Detect which cell encompasses the target text, then output its [X, Y] center coordinate. 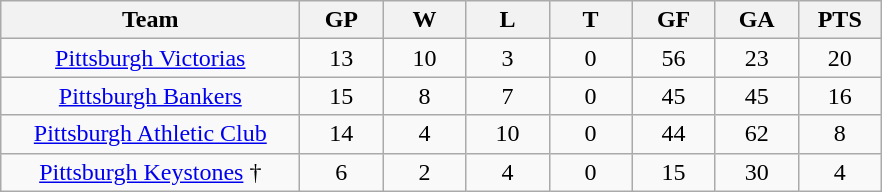
Team [150, 20]
56 [674, 58]
23 [756, 58]
44 [674, 134]
20 [840, 58]
Pittsburgh Victorias [150, 58]
2 [424, 172]
13 [342, 58]
Pittsburgh Bankers [150, 96]
GP [342, 20]
Pittsburgh Keystones † [150, 172]
GA [756, 20]
14 [342, 134]
16 [840, 96]
L [508, 20]
PTS [840, 20]
30 [756, 172]
GF [674, 20]
62 [756, 134]
6 [342, 172]
7 [508, 96]
T [590, 20]
Pittsburgh Athletic Club [150, 134]
3 [508, 58]
W [424, 20]
